Determine the (x, y) coordinate at the center of the cell enclosing the given text.  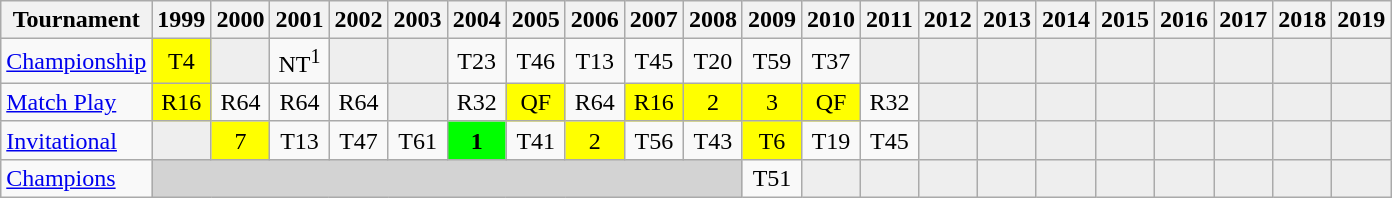
2000 (240, 20)
T61 (418, 140)
2012 (948, 20)
2003 (418, 20)
2008 (712, 20)
2006 (594, 20)
7 (240, 140)
3 (772, 102)
2018 (1302, 20)
1999 (182, 20)
T59 (772, 62)
NT1 (300, 62)
2013 (1006, 20)
T56 (654, 140)
T47 (358, 140)
Champions (76, 178)
2005 (536, 20)
1 (476, 140)
T23 (476, 62)
Tournament (76, 20)
T19 (832, 140)
T37 (832, 62)
T46 (536, 62)
T51 (772, 178)
2010 (832, 20)
2002 (358, 20)
T41 (536, 140)
2007 (654, 20)
2016 (1184, 20)
2011 (890, 20)
2015 (1126, 20)
T6 (772, 140)
2014 (1066, 20)
Championship (76, 62)
2017 (1244, 20)
T4 (182, 62)
2004 (476, 20)
T20 (712, 62)
Invitational (76, 140)
Match Play (76, 102)
2001 (300, 20)
T43 (712, 140)
2009 (772, 20)
2019 (1362, 20)
